Scan for the cell matching the given text and deliver its (x, y) coordinate at center. 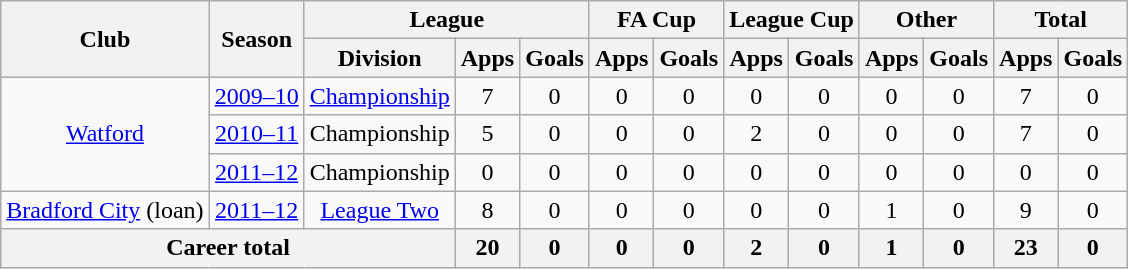
Bradford City (loan) (105, 210)
Club (105, 39)
Other (926, 20)
League Two (380, 210)
Total (1061, 20)
2010–11 (256, 134)
20 (487, 248)
9 (1026, 210)
23 (1026, 248)
FA Cup (656, 20)
Season (256, 39)
Division (380, 58)
Career total (228, 248)
8 (487, 210)
5 (487, 134)
League (446, 20)
League Cup (792, 20)
Watford (105, 134)
2009–10 (256, 96)
